Return [X, Y] of the center of cell containing provided text 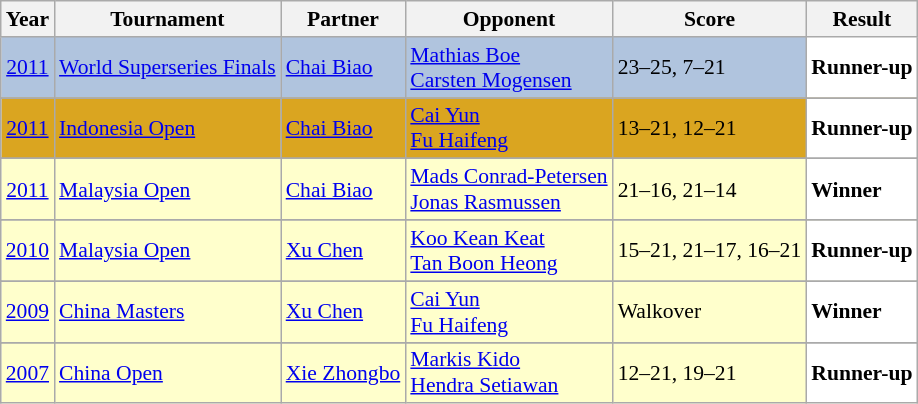
Result [862, 19]
World Superseries Finals [168, 68]
21–16, 21–14 [710, 190]
Koo Kean Keat Tan Boon Heong [508, 250]
Score [710, 19]
2007 [28, 372]
Indonesia Open [168, 128]
China Open [168, 372]
Opponent [508, 19]
Partner [344, 19]
Mads Conrad-Petersen Jonas Rasmussen [508, 190]
Mathias Boe Carsten Mogensen [508, 68]
15–21, 21–17, 16–21 [710, 250]
13–21, 12–21 [710, 128]
Walkover [710, 312]
2010 [28, 250]
Tournament [168, 19]
23–25, 7–21 [710, 68]
Year [28, 19]
2009 [28, 312]
12–21, 19–21 [710, 372]
Markis Kido Hendra Setiawan [508, 372]
Xie Zhongbo [344, 372]
China Masters [168, 312]
